Output the [X, Y] coordinate of the center of the cell containing the given text.  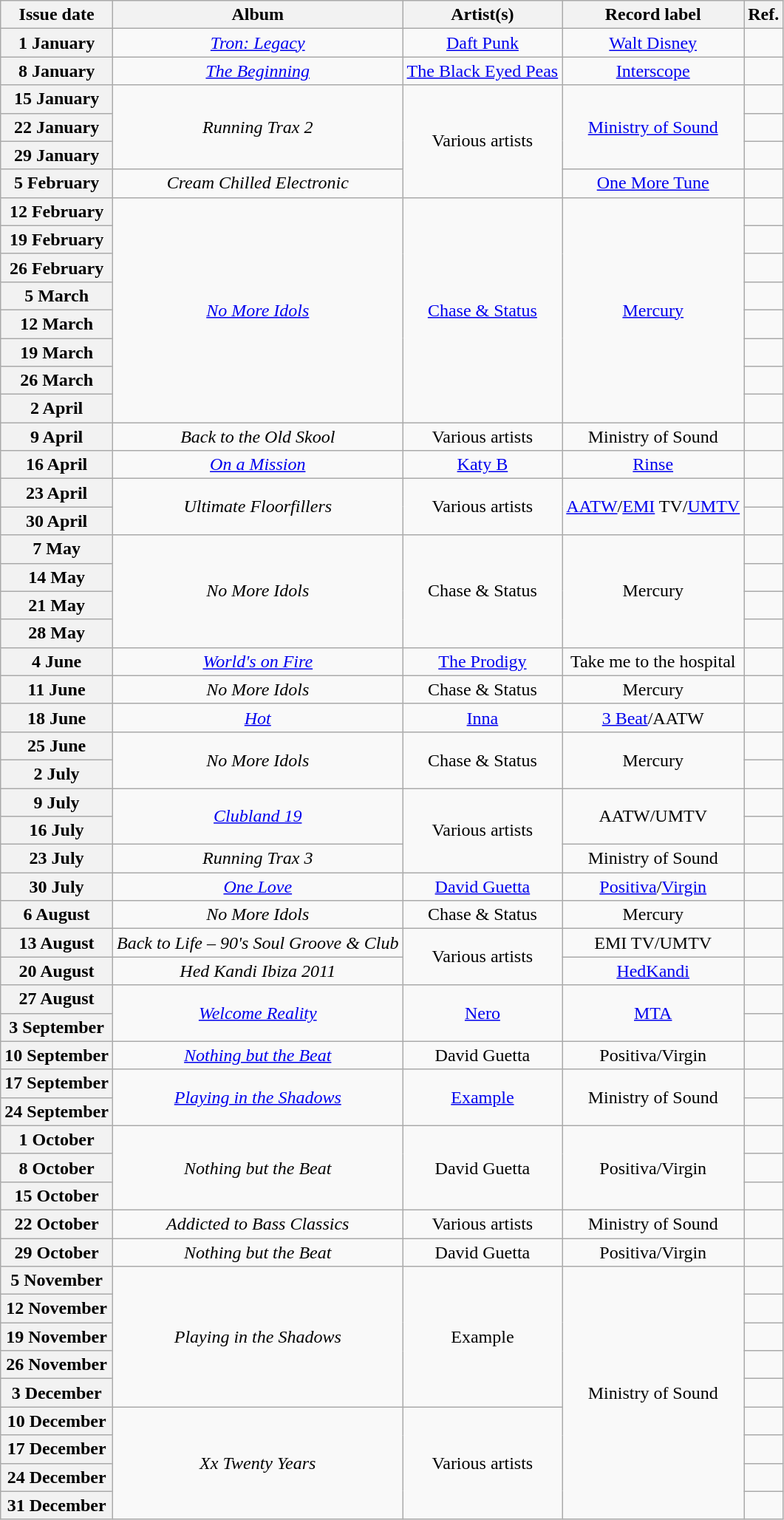
Inna [483, 718]
Katy B [483, 465]
31 December [57, 1505]
27 August [57, 999]
24 September [57, 1111]
Daft Punk [483, 43]
Nero [483, 1013]
30 July [57, 887]
23 July [57, 859]
One Love [257, 887]
8 October [57, 1168]
5 November [57, 1281]
Xx Twenty Years [257, 1463]
2 April [57, 409]
One More Tune [653, 183]
10 December [57, 1421]
29 January [57, 155]
22 January [57, 127]
Back to the Old Skool [257, 437]
AATW/EMI TV/UMTV [653, 507]
Tron: Legacy [257, 43]
17 September [57, 1083]
30 April [57, 521]
29 October [57, 1253]
21 May [57, 605]
Ultimate Floorfillers [257, 507]
18 June [57, 718]
12 March [57, 324]
The Black Eyed Peas [483, 71]
Cream Chilled Electronic [257, 183]
Hot [257, 718]
3 Beat/AATW [653, 718]
12 February [57, 211]
Artist(s) [483, 15]
Clubland 19 [257, 816]
Addicted to Bass Classics [257, 1224]
26 March [57, 381]
20 August [57, 971]
26 November [57, 1365]
11 June [57, 689]
5 February [57, 183]
16 April [57, 465]
Ref. [764, 15]
Running Trax 2 [257, 127]
22 October [57, 1224]
1 January [57, 43]
17 December [57, 1449]
World's on Fire [257, 661]
25 June [57, 746]
The Prodigy [483, 661]
Rinse [653, 465]
7 May [57, 549]
19 February [57, 239]
AATW/UMTV [653, 816]
23 April [57, 493]
10 September [57, 1055]
Walt Disney [653, 43]
26 February [57, 267]
EMI TV/UMTV [653, 943]
6 August [57, 915]
MTA [653, 1013]
9 July [57, 802]
19 March [57, 352]
16 July [57, 831]
8 January [57, 71]
12 November [57, 1309]
Record label [653, 15]
Back to Life – 90's Soul Groove & Club [257, 943]
Hed Kandi Ibiza 2011 [257, 971]
Welcome Reality [257, 1013]
Interscope [653, 71]
3 December [57, 1393]
Take me to the hospital [653, 661]
The Beginning [257, 71]
15 January [57, 99]
Running Trax 3 [257, 859]
Issue date [57, 15]
5 March [57, 296]
3 September [57, 1027]
On a Mission [257, 465]
HedKandi [653, 971]
1 October [57, 1139]
4 June [57, 661]
13 August [57, 943]
14 May [57, 577]
24 December [57, 1477]
15 October [57, 1196]
Album [257, 15]
9 April [57, 437]
19 November [57, 1337]
2 July [57, 774]
28 May [57, 633]
